Return (x, y) of the center of cell containing provided text 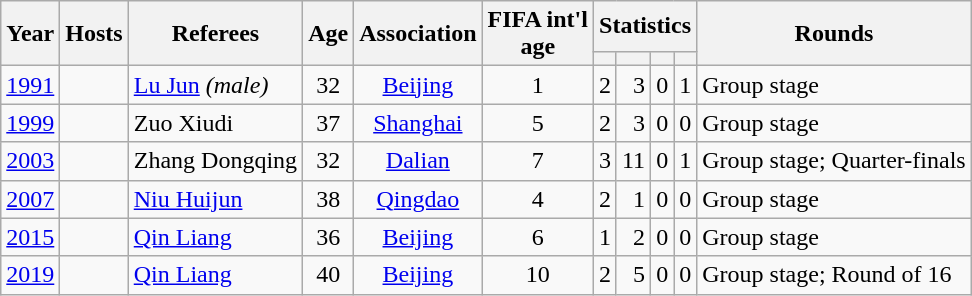
1991 (30, 85)
2007 (30, 199)
Year (30, 34)
Rounds (834, 34)
10 (538, 275)
37 (328, 123)
Zhang Dongqing (215, 161)
Niu Huijun (215, 199)
Group stage; Round of 16 (834, 275)
Referees (215, 34)
2019 (30, 275)
FIFA int'lage (538, 34)
38 (328, 199)
Group stage; Quarter-finals (834, 161)
11 (633, 161)
4 (538, 199)
6 (538, 237)
2015 (30, 237)
Hosts (94, 34)
Zuo Xiudi (215, 123)
Lu Jun (male) (215, 85)
Age (328, 34)
Statistics (644, 26)
36 (328, 237)
7 (538, 161)
Qingdao (418, 199)
Shanghai (418, 123)
2003 (30, 161)
Dalian (418, 161)
Association (418, 34)
1999 (30, 123)
40 (328, 275)
